Output the (X, Y) coordinate of the center of the cell containing the given text.  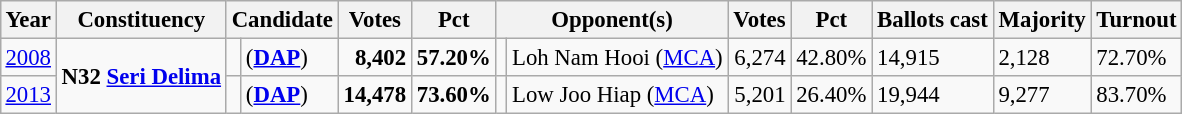
2,128 (1042, 57)
2013 (28, 95)
57.20% (454, 57)
73.60% (454, 95)
14,478 (374, 95)
Low Joo Hiap (MCA) (618, 95)
Constituency (141, 20)
9,277 (1042, 95)
Year (28, 20)
42.80% (832, 57)
19,944 (932, 95)
Ballots cast (932, 20)
Candidate (282, 20)
N32 Seri Delima (141, 76)
Loh Nam Hooi (MCA) (618, 57)
8,402 (374, 57)
26.40% (832, 95)
2008 (28, 57)
14,915 (932, 57)
5,201 (760, 95)
Opponent(s) (612, 20)
6,274 (760, 57)
Majority (1042, 20)
Turnout (1136, 20)
83.70% (1136, 95)
72.70% (1136, 57)
